Scan for the cell matching the given text and deliver its (x, y) coordinate at center. 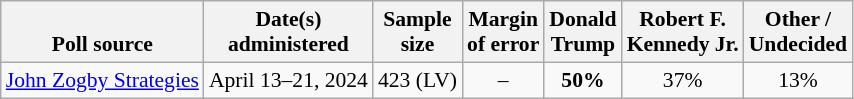
Robert F.Kennedy Jr. (683, 32)
– (503, 80)
Date(s)administered (288, 32)
Samplesize (418, 32)
John Zogby Strategies (102, 80)
13% (798, 80)
Poll source (102, 32)
Marginof error (503, 32)
50% (582, 80)
37% (683, 80)
April 13–21, 2024 (288, 80)
DonaldTrump (582, 32)
Other /Undecided (798, 32)
423 (LV) (418, 80)
